Return the (X, Y) coordinate for the center point of the cell that contains the specified text.  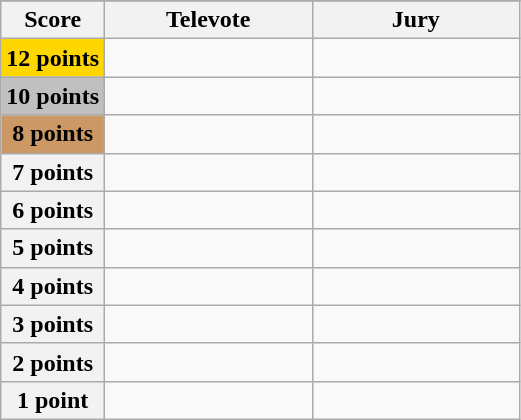
10 points (53, 96)
8 points (53, 134)
2 points (53, 362)
7 points (53, 172)
Jury (416, 20)
Televote (209, 20)
5 points (53, 248)
12 points (53, 58)
6 points (53, 210)
1 point (53, 400)
3 points (53, 324)
4 points (53, 286)
Score (53, 20)
